For the text-containing cell, return its midpoint in (x, y) coordinate format. 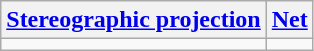
Net (290, 20)
Stereographic projection (134, 20)
